Determine the (X, Y) coordinate at the center of the cell enclosing the given text.  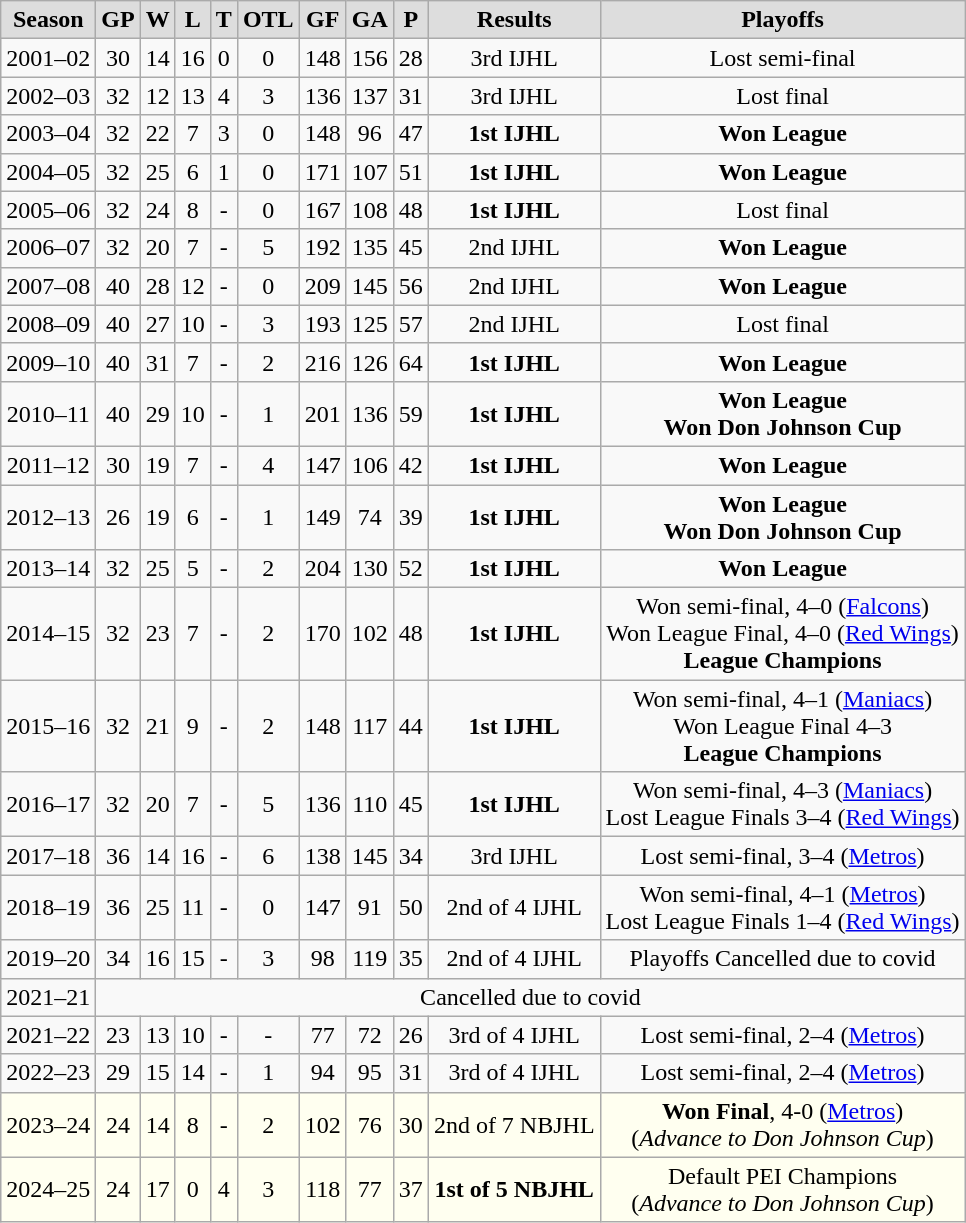
11 (192, 908)
Playoffs (782, 20)
72 (370, 1035)
2008–09 (48, 324)
Season (48, 20)
126 (370, 362)
138 (322, 856)
95 (370, 1073)
117 (370, 726)
2022–23 (48, 1073)
2023–24 (48, 1124)
Won semi-final, 4–3 (Maniacs)Lost League Finals 3–4 (Red Wings) (782, 804)
50 (410, 908)
GF (322, 20)
Default PEI Champions(Advance to Don Johnson Cup) (782, 1190)
2014–15 (48, 634)
57 (410, 324)
108 (370, 210)
9 (192, 726)
47 (410, 134)
56 (410, 286)
110 (370, 804)
2012–13 (48, 516)
P (410, 20)
L (192, 20)
T (224, 20)
51 (410, 172)
2nd of 7 NBJHL (514, 1124)
171 (322, 172)
167 (322, 210)
1st of 5 NBJHL (514, 1190)
Won Final, 4-0 (Metros)(Advance to Don Johnson Cup) (782, 1124)
59 (410, 414)
Cancelled due to covid (530, 997)
2004–05 (48, 172)
2018–19 (48, 908)
2002–03 (48, 96)
135 (370, 248)
17 (158, 1190)
2005–06 (48, 210)
94 (322, 1073)
209 (322, 286)
2021–22 (48, 1035)
35 (410, 959)
44 (410, 726)
2007–08 (48, 286)
GP (118, 20)
Won semi-final, 4–1 (Metros)Lost League Finals 1–4 (Red Wings) (782, 908)
Lost semi-final (782, 58)
2019–20 (48, 959)
170 (322, 634)
42 (410, 465)
91 (370, 908)
156 (370, 58)
39 (410, 516)
Lost semi-final, 3–4 (Metros) (782, 856)
149 (322, 516)
107 (370, 172)
2009–10 (48, 362)
137 (370, 96)
125 (370, 324)
Results (514, 20)
119 (370, 959)
2013–14 (48, 569)
76 (370, 1124)
2011–12 (48, 465)
21 (158, 726)
130 (370, 569)
118 (322, 1190)
2001–02 (48, 58)
27 (158, 324)
201 (322, 414)
96 (370, 134)
22 (158, 134)
Won semi-final, 4–0 (Falcons)Won League Final, 4–0 (Red Wings)League Champions (782, 634)
Won semi-final, 4–1 (Maniacs)Won League Final 4–3 League Champions (782, 726)
106 (370, 465)
2024–25 (48, 1190)
2016–17 (48, 804)
216 (322, 362)
64 (410, 362)
204 (322, 569)
GA (370, 20)
98 (322, 959)
W (158, 20)
2015–16 (48, 726)
2003–04 (48, 134)
Playoffs Cancelled due to covid (782, 959)
2021–21 (48, 997)
2017–18 (48, 856)
192 (322, 248)
193 (322, 324)
52 (410, 569)
37 (410, 1190)
OTL (268, 20)
74 (370, 516)
2010–11 (48, 414)
2006–07 (48, 248)
